Capture the cell that displays the provided text and extract its [X, Y] central coordinate. 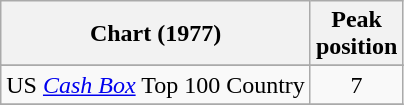
US Cash Box Top 100 Country [156, 85]
Peakposition [356, 34]
7 [356, 85]
Chart (1977) [156, 34]
